Locate the cell with the specified text and output its (x, y) center coordinate. 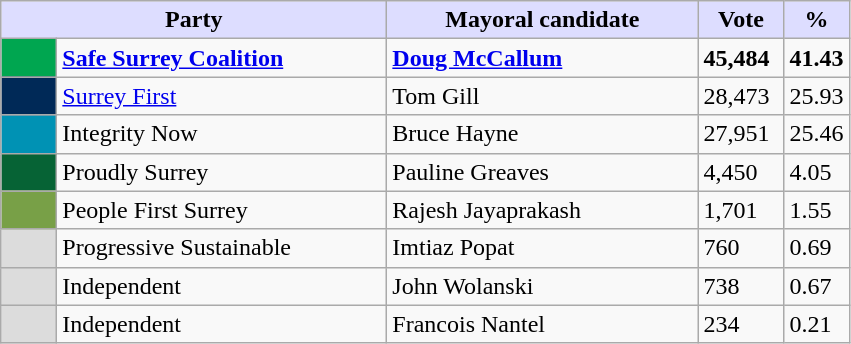
Bruce Hayne (542, 134)
Vote (741, 20)
1,701 (741, 210)
Surrey First (222, 96)
27,951 (741, 134)
Safe Surrey Coalition (222, 58)
Pauline Greaves (542, 172)
4,450 (741, 172)
Imtiaz Popat (542, 248)
45,484 (741, 58)
Integrity Now (222, 134)
234 (741, 324)
738 (741, 286)
25.46 (816, 134)
% (816, 20)
0.69 (816, 248)
760 (741, 248)
41.43 (816, 58)
Francois Nantel (542, 324)
25.93 (816, 96)
4.05 (816, 172)
Proudly Surrey (222, 172)
0.67 (816, 286)
Rajesh Jayaprakash (542, 210)
John Wolanski (542, 286)
Doug McCallum (542, 58)
People First Surrey (222, 210)
Tom Gill (542, 96)
Party (194, 20)
28,473 (741, 96)
1.55 (816, 210)
0.21 (816, 324)
Progressive Sustainable (222, 248)
Mayoral candidate (542, 20)
